Determine the [x, y] coordinate at the center of the cell enclosing the given text.  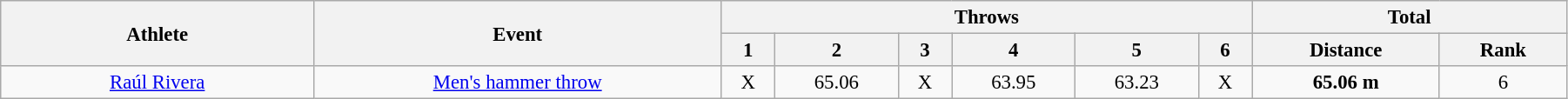
Event [518, 33]
Rank [1503, 50]
Men's hammer throw [518, 82]
63.95 [1014, 82]
63.23 [1137, 82]
Distance [1345, 50]
4 [1014, 50]
2 [837, 50]
3 [925, 50]
Total [1410, 17]
5 [1137, 50]
1 [748, 50]
Raúl Rivera [157, 82]
65.06 [837, 82]
Athlete [157, 33]
65.06 m [1345, 82]
Throws [987, 17]
